Extract the [X, Y] coordinate from the center of the cell holding the provided text.  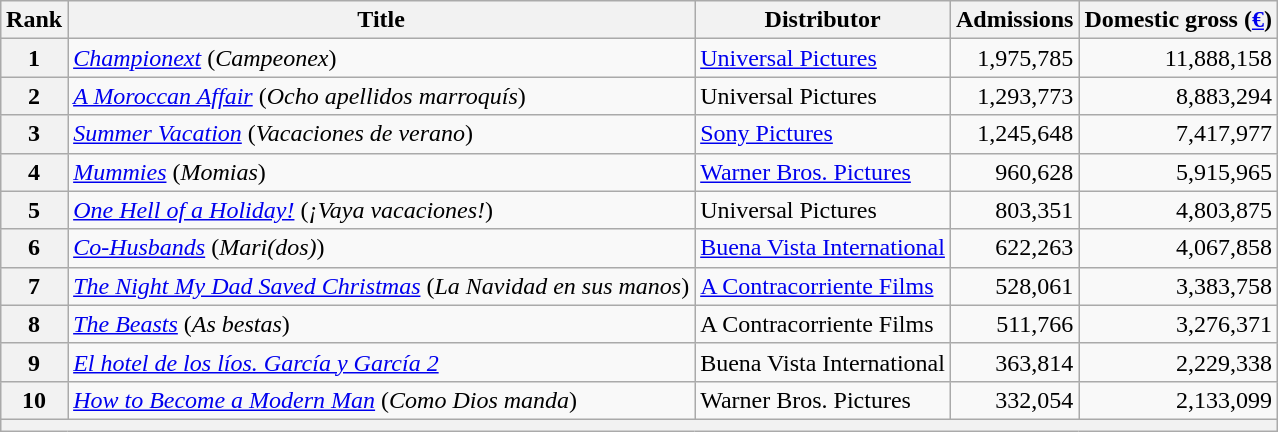
The Night My Dad Saved Christmas (La Navidad en sus manos) [382, 286]
Sony Pictures [823, 134]
622,263 [1014, 248]
803,351 [1014, 210]
4,067,858 [1178, 248]
3,383,758 [1178, 286]
1 [34, 58]
How to Become a Modern Man (Como Dios manda) [382, 400]
Mummies (Momias) [382, 172]
2 [34, 96]
Rank [34, 20]
Distributor [823, 20]
Domestic gross (€) [1178, 20]
3 [34, 134]
6 [34, 248]
One Hell of a Holiday! (¡Vaya vacaciones!) [382, 210]
Title [382, 20]
1,293,773 [1014, 96]
4 [34, 172]
1,245,648 [1014, 134]
5 [34, 210]
960,628 [1014, 172]
11,888,158 [1178, 58]
9 [34, 362]
2,229,338 [1178, 362]
3,276,371 [1178, 324]
7,417,977 [1178, 134]
363,814 [1014, 362]
Summer Vacation (Vacaciones de verano) [382, 134]
528,061 [1014, 286]
5,915,965 [1178, 172]
7 [34, 286]
A Moroccan Affair (Ocho apellidos marroquís) [382, 96]
10 [34, 400]
Co-Husbands (Mari(dos)) [382, 248]
4,803,875 [1178, 210]
8,883,294 [1178, 96]
1,975,785 [1014, 58]
Championext (Campeonex) [382, 58]
2,133,099 [1178, 400]
332,054 [1014, 400]
8 [34, 324]
El hotel de los líos. García y García 2 [382, 362]
The Beasts (As bestas) [382, 324]
511,766 [1014, 324]
Admissions [1014, 20]
